Pinpoint the cell where the given text exists, returning its (X, Y) midpoint coordinate. 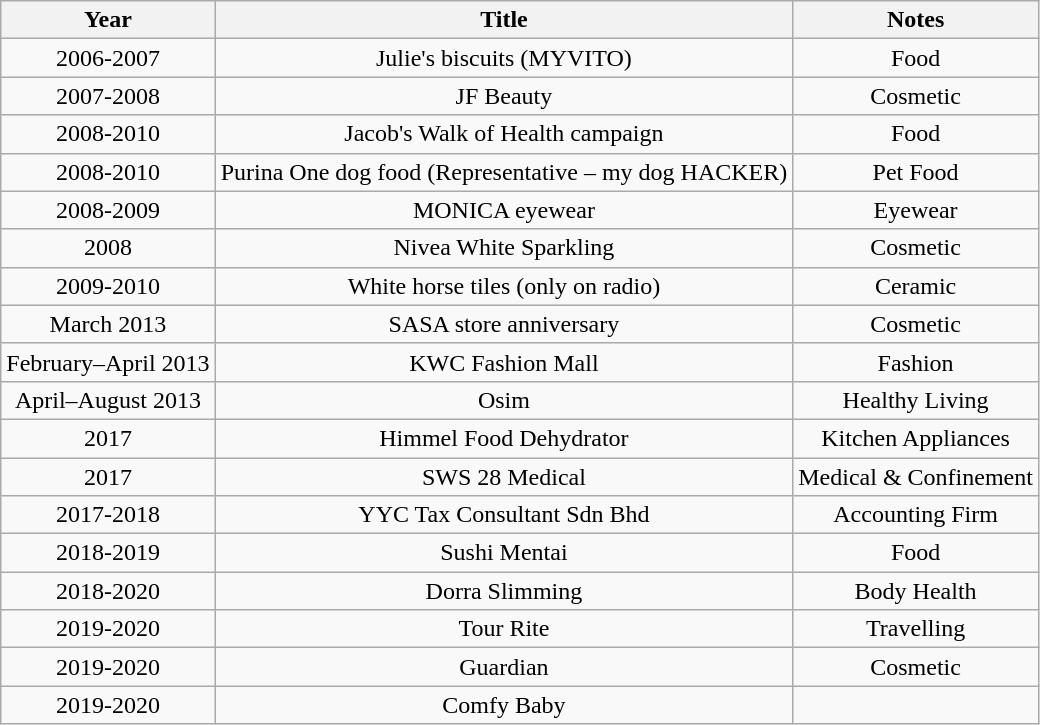
2018-2019 (108, 553)
Purina One dog food (Representative – my dog HACKER) (504, 172)
Accounting Firm (916, 515)
February–April 2013 (108, 362)
JF Beauty (504, 96)
Fashion (916, 362)
2006-2007 (108, 58)
Julie's biscuits (MYVITO) (504, 58)
Title (504, 20)
MONICA eyewear (504, 210)
KWC Fashion Mall (504, 362)
2008 (108, 248)
2018-2020 (108, 591)
Himmel Food Dehydrator (504, 438)
2017-2018 (108, 515)
April–August 2013 (108, 400)
SASA store anniversary (504, 324)
March 2013 (108, 324)
Kitchen Appliances (916, 438)
YYC Tax Consultant Sdn Bhd (504, 515)
Comfy Baby (504, 705)
Sushi Mentai (504, 553)
Healthy Living (916, 400)
Eyewear (916, 210)
Medical & Confinement (916, 477)
Dorra Slimming (504, 591)
2007-2008 (108, 96)
Pet Food (916, 172)
Guardian (504, 667)
Ceramic (916, 286)
Nivea White Sparkling (504, 248)
Jacob's Walk of Health campaign (504, 134)
Osim (504, 400)
Travelling (916, 629)
Tour Rite (504, 629)
Body Health (916, 591)
2009-2010 (108, 286)
White horse tiles (only on radio) (504, 286)
2008-2009 (108, 210)
SWS 28 Medical (504, 477)
Notes (916, 20)
Year (108, 20)
